Capture the cell that displays the provided text and extract its [x, y] central coordinate. 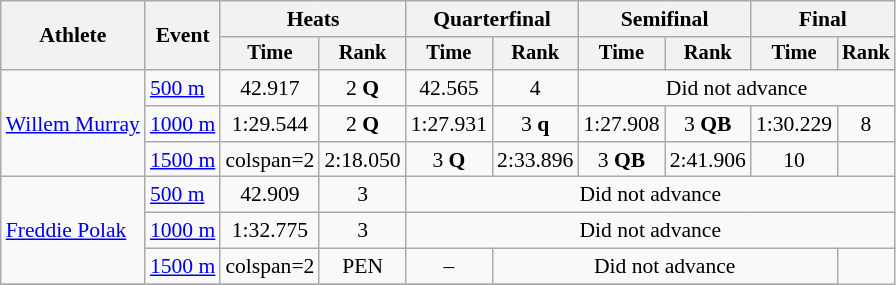
Event [182, 36]
10 [794, 160]
3 q [535, 124]
8 [866, 124]
Willem Murray [73, 124]
42.565 [449, 88]
1:27.908 [621, 124]
1:32.775 [270, 231]
42.909 [270, 195]
Freddie Polak [73, 230]
1:30.229 [794, 124]
2:18.050 [362, 160]
Athlete [73, 36]
1:29.544 [270, 124]
1:27.931 [449, 124]
2:33.896 [535, 160]
Heats [312, 19]
42.917 [270, 88]
– [449, 267]
2:41.906 [708, 160]
Semifinal [664, 19]
Final [823, 19]
3 Q [449, 160]
PEN [362, 267]
4 [535, 88]
Quarterfinal [492, 19]
